Identify which cell holds the provided text, then report its [X, Y] central coordinate. 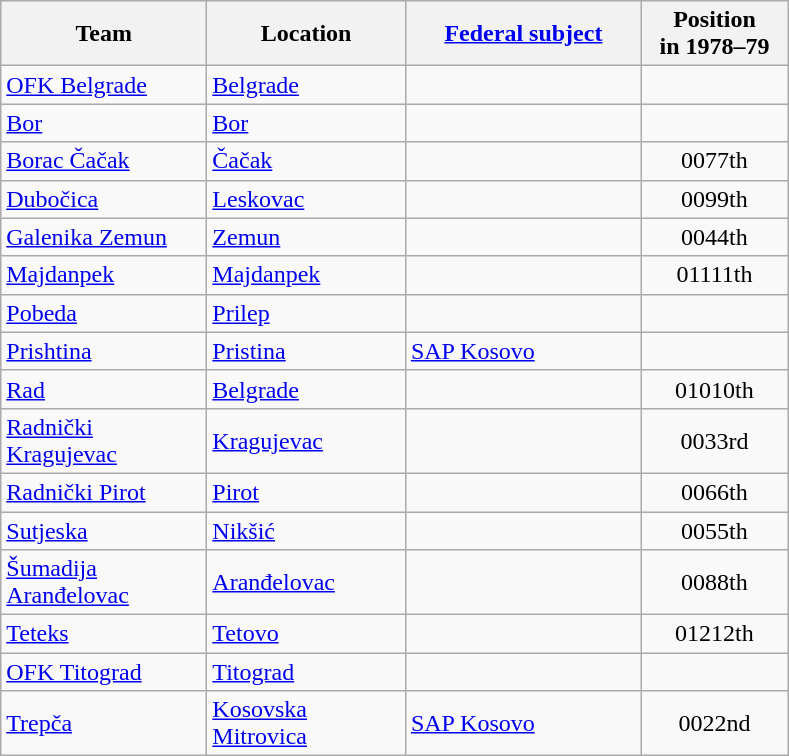
Pobeda [104, 313]
Šumadija Aranđelovac [104, 582]
Prishtina [104, 351]
Galenika Zemun [104, 237]
0033rd [714, 440]
0044th [714, 237]
Leskovac [306, 199]
Positionin 1978–79 [714, 34]
Aranđelovac [306, 582]
Kragujevac [306, 440]
Tetovo [306, 634]
0077th [714, 161]
0022nd [714, 724]
Radnički Pirot [104, 492]
01010th [714, 389]
Prilep [306, 313]
OFK Belgrade [104, 85]
Pirot [306, 492]
Trepča [104, 724]
Pristina [306, 351]
0088th [714, 582]
Radnički Kragujevac [104, 440]
Nikšić [306, 531]
Location [306, 34]
01212th [714, 634]
Kosovska Mitrovica [306, 724]
OFK Titograd [104, 672]
01111th [714, 275]
Borac Čačak [104, 161]
0055th [714, 531]
Federal subject [523, 34]
Čačak [306, 161]
Dubočica [104, 199]
Titograd [306, 672]
Team [104, 34]
0099th [714, 199]
0066th [714, 492]
Zemun [306, 237]
Sutjeska [104, 531]
Rad [104, 389]
Teteks [104, 634]
